Locate the cell with the specified text and output its (x, y) center coordinate. 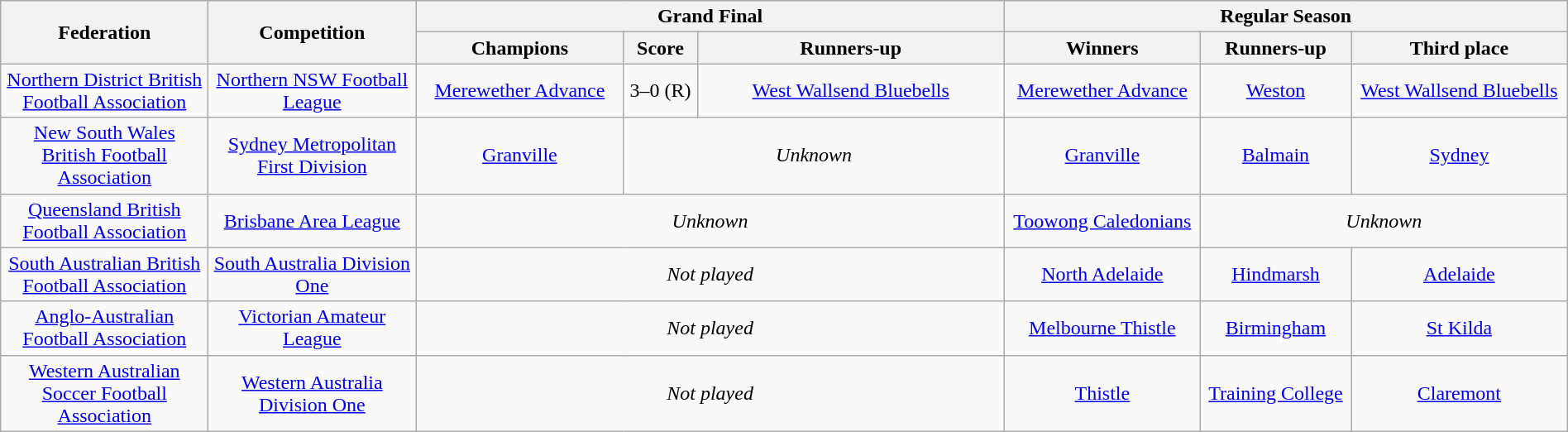
Third place (1460, 48)
Weston (1275, 91)
Sydney (1460, 156)
Western Australia Division One (313, 393)
Sydney Metropolitan First Division (313, 156)
3–0 (R) (660, 91)
St Kilda (1460, 328)
North Adelaide (1102, 275)
Training College (1275, 393)
Champions (519, 48)
Toowong Caledonians (1102, 220)
Northern NSW Football League (313, 91)
Melbourne Thistle (1102, 328)
Winners (1102, 48)
Score (660, 48)
Federation (104, 32)
Competition (313, 32)
Hindmarsh (1275, 275)
South Australia Division One (313, 275)
Queensland British Football Association (104, 220)
Regular Season (1285, 17)
Claremont (1460, 393)
Adelaide (1460, 275)
Western Australian Soccer Football Association (104, 393)
Balmain (1275, 156)
Northern District British Football Association (104, 91)
Birmingham (1275, 328)
New South Wales British Football Association (104, 156)
Thistle (1102, 393)
Anglo-Australian Football Association (104, 328)
South Australian British Football Association (104, 275)
Grand Final (710, 17)
Brisbane Area League (313, 220)
Victorian Amateur League (313, 328)
